Find where the given text appears and provide that cell's center as (x, y) coordinate. 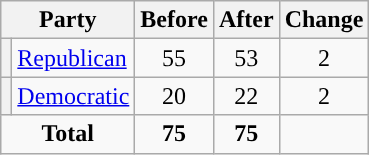
53 (246, 58)
Change (324, 20)
20 (174, 96)
55 (174, 58)
22 (246, 96)
Democratic (74, 96)
After (246, 20)
Total (68, 134)
Republican (74, 58)
Before (174, 20)
Party (68, 20)
